Detect which cell encompasses the target text, then output its [x, y] center coordinate. 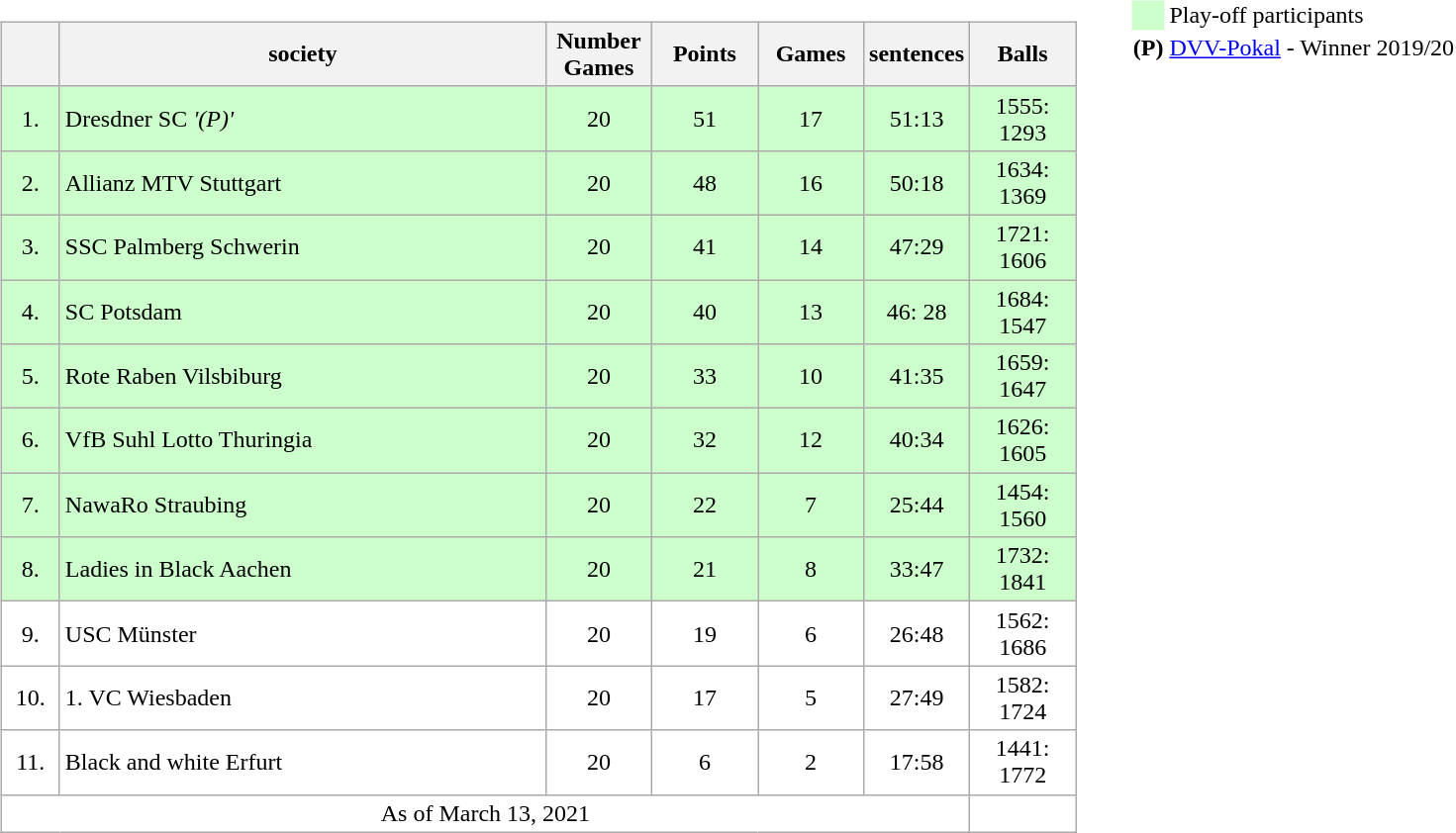
1684: 1547 [1023, 311]
17:58 [917, 762]
40 [705, 311]
society [303, 53]
1634: 1369 [1023, 182]
1582: 1724 [1023, 698]
8 [812, 570]
Rote Raben Vilsbiburg [303, 376]
32 [705, 441]
51:13 [917, 119]
50:18 [917, 182]
1626: 1605 [1023, 441]
Points [705, 53]
3. [30, 247]
33:47 [917, 570]
16 [812, 182]
19 [705, 633]
1555: 1293 [1023, 119]
5. [30, 376]
Ladies in Black Aachen [303, 570]
Allianz MTV Stuttgart [303, 182]
NawaRo Straubing [303, 505]
46: 28 [917, 311]
8. [30, 570]
11. [30, 762]
47:29 [917, 247]
sentences [917, 53]
SC Potsdam [303, 311]
1721: 1606 [1023, 247]
41 [705, 247]
26:48 [917, 633]
41:35 [917, 376]
Number Games [598, 53]
Balls [1023, 53]
DVV-Pokal - Winner 2019/20 [1312, 48]
27:49 [917, 698]
Dresdner SC '(P)' [303, 119]
1659: 1647 [1023, 376]
6. [30, 441]
1441: 1772 [1023, 762]
4. [30, 311]
22 [705, 505]
Play-off participants [1312, 15]
2. [30, 182]
VfB Suhl Lotto Thuringia [303, 441]
25:44 [917, 505]
1454: 1560 [1023, 505]
Games [812, 53]
7 [812, 505]
(P) [1148, 48]
1562: 1686 [1023, 633]
13 [812, 311]
5 [812, 698]
51 [705, 119]
21 [705, 570]
33 [705, 376]
12 [812, 441]
14 [812, 247]
48 [705, 182]
2 [812, 762]
USC Münster [303, 633]
As of March 13, 2021 [485, 813]
1. [30, 119]
40:34 [917, 441]
Black and white Erfurt [303, 762]
9. [30, 633]
1. VC Wiesbaden [303, 698]
1732: 1841 [1023, 570]
7. [30, 505]
10. [30, 698]
10 [812, 376]
SSC Palmberg Schwerin [303, 247]
